Extract the [X, Y] coordinate from the center of the cell holding the provided text.  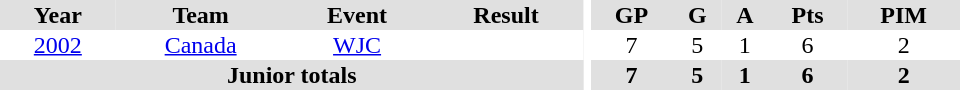
Canada [201, 45]
WJC [358, 45]
2002 [58, 45]
GP [631, 15]
PIM [904, 15]
Event [358, 15]
Junior totals [292, 75]
A [745, 15]
Team [201, 15]
Year [58, 15]
Result [506, 15]
G [698, 15]
Pts [808, 15]
